Find where the given text appears and provide that cell's center as [X, Y] coordinate. 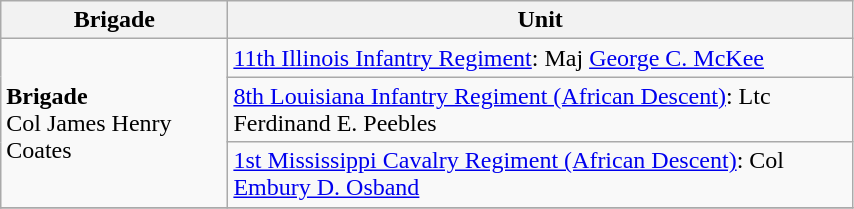
1st Mississippi Cavalry Regiment (African Descent): Col Embury D. Osband [540, 174]
BrigadeCol James Henry Coates [114, 123]
8th Louisiana Infantry Regiment (African Descent): Ltc Ferdinand E. Peebles [540, 110]
Unit [540, 20]
11th Illinois Infantry Regiment: Maj George C. McKee [540, 58]
Brigade [114, 20]
